For the text-containing cell, return its midpoint in (x, y) coordinate format. 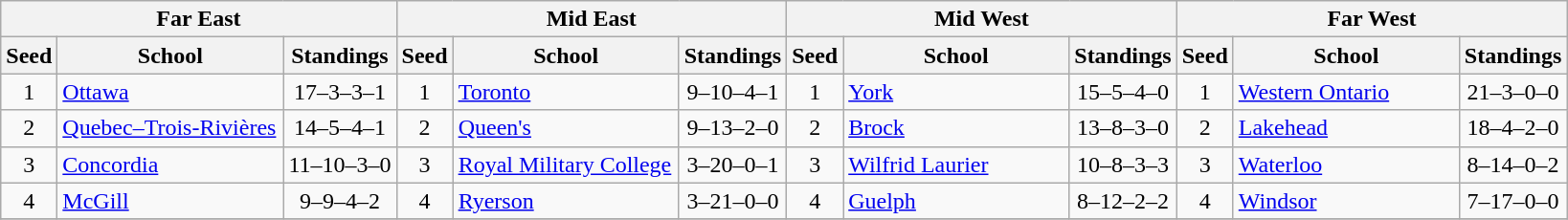
York (956, 92)
10–8–3–3 (1123, 165)
Concordia (170, 165)
Wilfrid Laurier (956, 165)
Waterloo (1346, 165)
Mid West (982, 19)
Far East (199, 19)
Brock (956, 128)
Mid East (592, 19)
17–3–3–1 (340, 92)
Toronto (566, 92)
11–10–3–0 (340, 165)
8–12–2–2 (1123, 201)
9–13–2–0 (732, 128)
Queen's (566, 128)
McGill (170, 201)
3–20–0–1 (732, 165)
15–5–4–0 (1123, 92)
9–10–4–1 (732, 92)
3–21–0–0 (732, 201)
Guelph (956, 201)
Windsor (1346, 201)
Far West (1372, 19)
18–4–2–0 (1512, 128)
Royal Military College (566, 165)
14–5–4–1 (340, 128)
8–14–0–2 (1512, 165)
Ottawa (170, 92)
9–9–4–2 (340, 201)
Quebec–Trois-Rivières (170, 128)
Western Ontario (1346, 92)
Lakehead (1346, 128)
13–8–3–0 (1123, 128)
7–17–0–0 (1512, 201)
Ryerson (566, 201)
21–3–0–0 (1512, 92)
